Search for the cell housing the specified text and yield its (x, y) center coordinate. 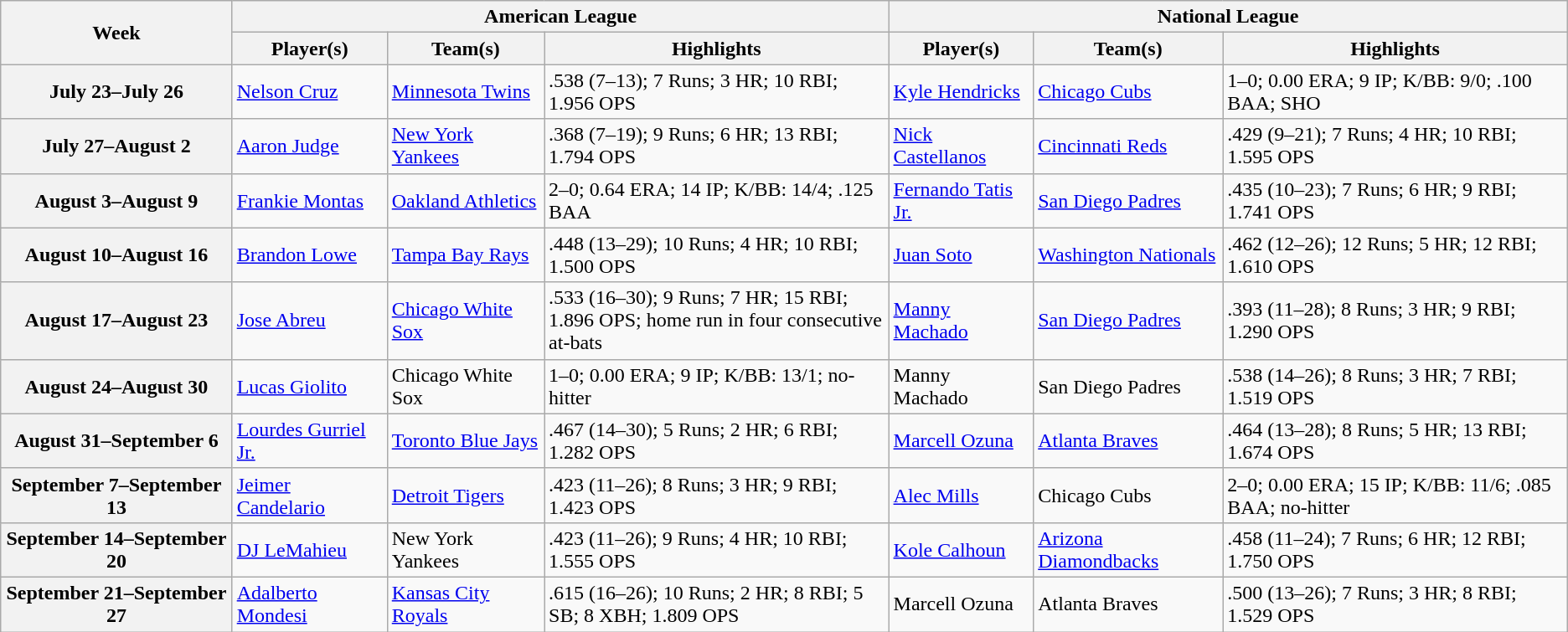
September 21–September 27 (116, 604)
Washington Nationals (1128, 254)
September 7–September 13 (116, 496)
July 27–August 2 (116, 146)
Adalberto Mondesi (310, 604)
Kansas City Royals (466, 604)
.423 (11–26); 9 Runs; 4 HR; 10 RBI; 1.555 OPS (717, 549)
Toronto Blue Jays (466, 440)
.448 (13–29); 10 Runs; 4 HR; 10 RBI; 1.500 OPS (717, 254)
.462 (12–26); 12 Runs; 5 HR; 12 RBI; 1.610 OPS (1395, 254)
.538 (14–26); 8 Runs; 3 HR; 7 RBI; 1.519 OPS (1395, 387)
Minnesota Twins (466, 92)
August 31–September 6 (116, 440)
August 10–August 16 (116, 254)
August 17–August 23 (116, 321)
.467 (14–30); 5 Runs; 2 HR; 6 RBI; 1.282 OPS (717, 440)
Frankie Montas (310, 201)
.393 (11–28); 8 Runs; 3 HR; 9 RBI; 1.290 OPS (1395, 321)
2–0; 0.64 ERA; 14 IP; K/BB: 14/4; .125 BAA (717, 201)
Kyle Hendricks (962, 92)
.429 (9–21); 7 Runs; 4 HR; 10 RBI; 1.595 OPS (1395, 146)
Brandon Lowe (310, 254)
.368 (7–19); 9 Runs; 6 HR; 13 RBI; 1.794 OPS (717, 146)
DJ LeMahieu (310, 549)
.435 (10–23); 7 Runs; 6 HR; 9 RBI; 1.741 OPS (1395, 201)
.464 (13–28); 8 Runs; 5 HR; 13 RBI; 1.674 OPS (1395, 440)
.533 (16–30); 9 Runs; 7 HR; 15 RBI; 1.896 OPS; home run in four consecutive at-bats (717, 321)
Nelson Cruz (310, 92)
.500 (13–26); 7 Runs; 3 HR; 8 RBI; 1.529 OPS (1395, 604)
.615 (16–26); 10 Runs; 2 HR; 8 RBI; 5 SB; 8 XBH; 1.809 OPS (717, 604)
.423 (11–26); 8 Runs; 3 HR; 9 RBI; 1.423 OPS (717, 496)
Nick Castellanos (962, 146)
American League (560, 17)
Jeimer Candelario (310, 496)
1–0; 0.00 ERA; 9 IP; K/BB: 9/0; .100 BAA; SHO (1395, 92)
Jose Abreu (310, 321)
Aaron Judge (310, 146)
Detroit Tigers (466, 496)
August 3–August 9 (116, 201)
Fernando Tatis Jr. (962, 201)
2–0; 0.00 ERA; 15 IP; K/BB: 11/6; .085 BAA; no-hitter (1395, 496)
Cincinnati Reds (1128, 146)
Lourdes Gurriel Jr. (310, 440)
Kole Calhoun (962, 549)
.538 (7–13); 7 Runs; 3 HR; 10 RBI; 1.956 OPS (717, 92)
September 14–September 20 (116, 549)
Week (116, 33)
National League (1228, 17)
Alec Mills (962, 496)
Arizona Diamondbacks (1128, 549)
August 24–August 30 (116, 387)
Oakland Athletics (466, 201)
July 23–July 26 (116, 92)
1–0; 0.00 ERA; 9 IP; K/BB: 13/1; no-hitter (717, 387)
Juan Soto (962, 254)
Lucas Giolito (310, 387)
.458 (11–24); 7 Runs; 6 HR; 12 RBI; 1.750 OPS (1395, 549)
Tampa Bay Rays (466, 254)
